Extract the (x, y) coordinate from the center of the cell holding the provided text.  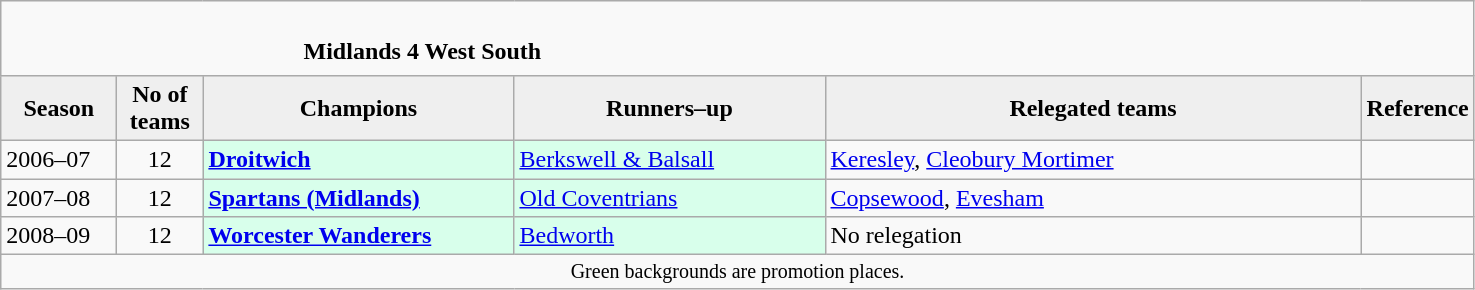
2006–07 (59, 159)
Relegated teams (1093, 108)
Runners–up (670, 108)
Season (59, 108)
Berkswell & Balsall (670, 159)
Spartans (Midlands) (358, 197)
No relegation (1093, 236)
Reference (1418, 108)
Bedworth (670, 236)
2007–08 (59, 197)
Copsewood, Evesham (1093, 197)
Worcester Wanderers (358, 236)
No of teams (160, 108)
Droitwich (358, 159)
2008–09 (59, 236)
Old Coventrians (670, 197)
Champions (358, 108)
Keresley, Cleobury Mortimer (1093, 159)
Green backgrounds are promotion places. (738, 272)
